Locate the cell with the specified text and output its (X, Y) center coordinate. 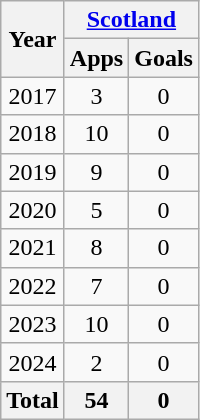
2018 (33, 134)
3 (96, 96)
2017 (33, 96)
5 (96, 210)
2020 (33, 210)
2024 (33, 362)
54 (96, 400)
7 (96, 286)
2 (96, 362)
9 (96, 172)
2022 (33, 286)
Scotland (131, 20)
Total (33, 400)
Apps (96, 58)
2023 (33, 324)
Year (33, 39)
2021 (33, 248)
8 (96, 248)
Goals (164, 58)
2019 (33, 172)
